Return the (X, Y) coordinate for the center point of the cell that contains the specified text.  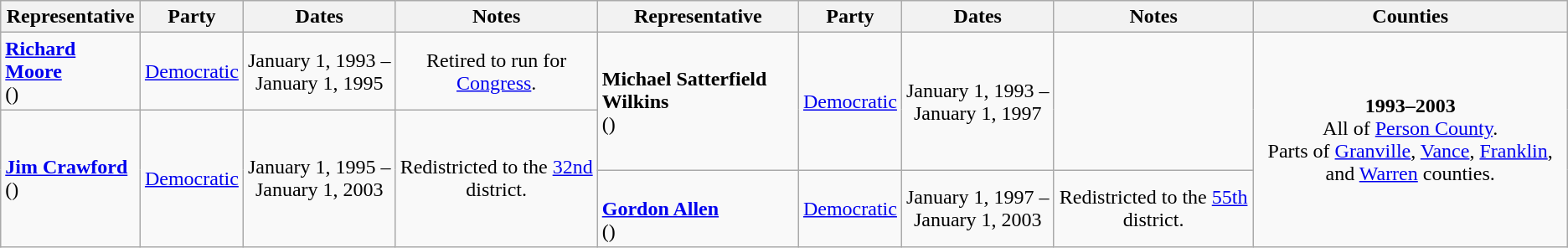
Jim Crawford() (70, 178)
Michael Satterfield Wilkins() (698, 101)
Gordon Allen() (698, 209)
Counties (1411, 17)
January 1, 1997 – January 1, 2003 (977, 209)
January 1, 1995 – January 1, 2003 (319, 178)
Retired to run for Congress. (496, 71)
Redistricted to the 55th district. (1153, 209)
January 1, 1993 – January 1, 1997 (977, 101)
1993–2003 All of Person County. Parts of Granville, Vance, Franklin, and Warren counties. (1411, 140)
Redistricted to the 32nd district. (496, 178)
January 1, 1993 – January 1, 1995 (319, 71)
Richard Moore() (70, 71)
